Search for the cell housing the specified text and yield its [X, Y] center coordinate. 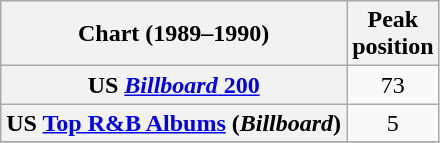
73 [393, 85]
US Top R&B Albums (Billboard) [174, 123]
Chart (1989–1990) [174, 34]
5 [393, 123]
Peakposition [393, 34]
US Billboard 200 [174, 85]
